For the text-containing cell, return its midpoint in (x, y) coordinate format. 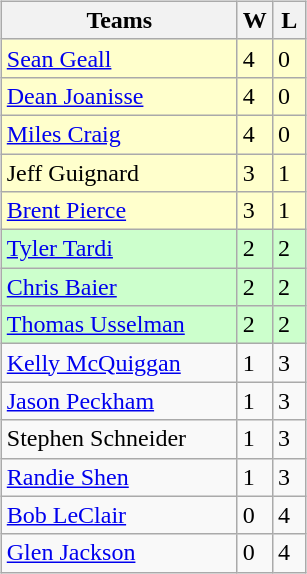
Brent Pierce (119, 211)
Jeff Guignard (119, 173)
Glen Jackson (119, 553)
Randie Shen (119, 477)
Kelly McQuiggan (119, 363)
Tyler Tardi (119, 249)
L (289, 20)
Miles Craig (119, 134)
Thomas Usselman (119, 325)
Stephen Schneider (119, 439)
Jason Peckham (119, 401)
Teams (119, 20)
Chris Baier (119, 287)
Sean Geall (119, 58)
W (254, 20)
Bob LeClair (119, 515)
Dean Joanisse (119, 96)
